Find where the given text appears and provide that cell's center as [x, y] coordinate. 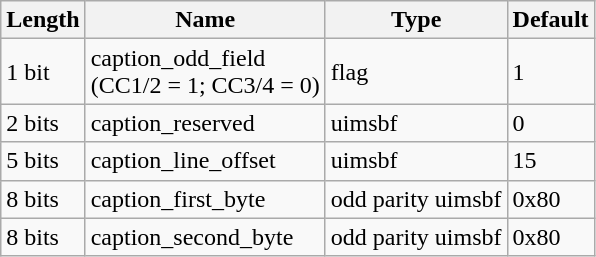
caption_reserved [205, 123]
caption_second_byte [205, 237]
1 bit [43, 72]
1 [550, 72]
5 bits [43, 161]
0 [550, 123]
caption_odd_field(CC1/2 = 1; CC3/4 = 0) [205, 72]
Name [205, 20]
Type [416, 20]
caption_line_offset [205, 161]
15 [550, 161]
Length [43, 20]
caption_first_byte [205, 199]
2 bits [43, 123]
Default [550, 20]
flag [416, 72]
